Capture the cell that displays the provided text and extract its [X, Y] central coordinate. 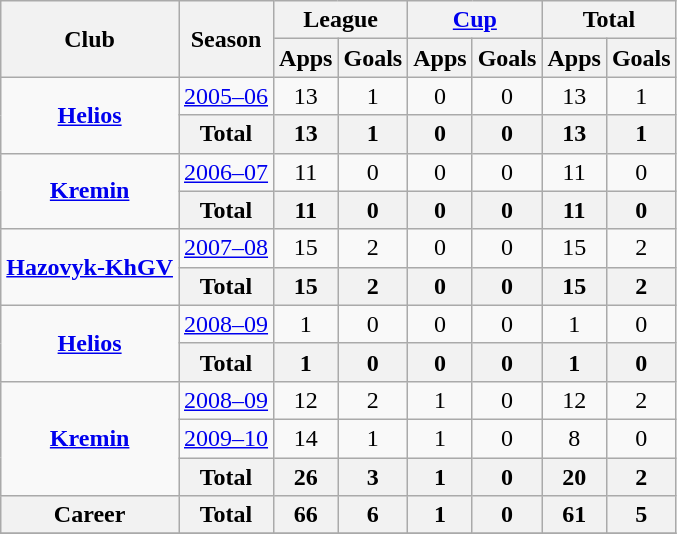
2005–06 [226, 96]
Hazovyk-KhGV [90, 267]
3 [373, 477]
2006–07 [226, 172]
2007–08 [226, 248]
5 [641, 515]
61 [574, 515]
14 [306, 438]
League [341, 20]
Club [90, 39]
66 [306, 515]
20 [574, 477]
Cup [475, 20]
8 [574, 438]
6 [373, 515]
Career [90, 515]
Season [226, 39]
2009–10 [226, 438]
26 [306, 477]
